For the text-containing cell, return its midpoint in (X, Y) coordinate format. 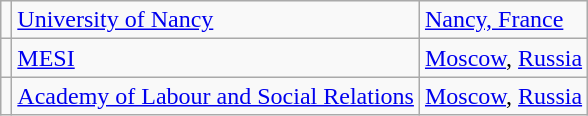
Nancy, France (503, 20)
University of Nancy (216, 20)
MESI (216, 58)
Academy of Labour and Social Relations (216, 96)
